Extract the (x, y) coordinate from the center of the cell holding the provided text.  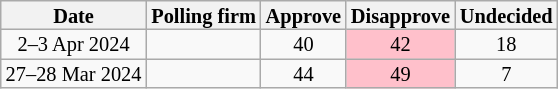
Polling firm (203, 14)
40 (304, 44)
27–28 Mar 2024 (74, 74)
42 (400, 44)
44 (304, 74)
Disapprove (400, 14)
Undecided (506, 14)
49 (400, 74)
Approve (304, 14)
Date (74, 14)
2–3 Apr 2024 (74, 44)
18 (506, 44)
7 (506, 74)
